Pinpoint the cell where the given text exists, returning its (X, Y) midpoint coordinate. 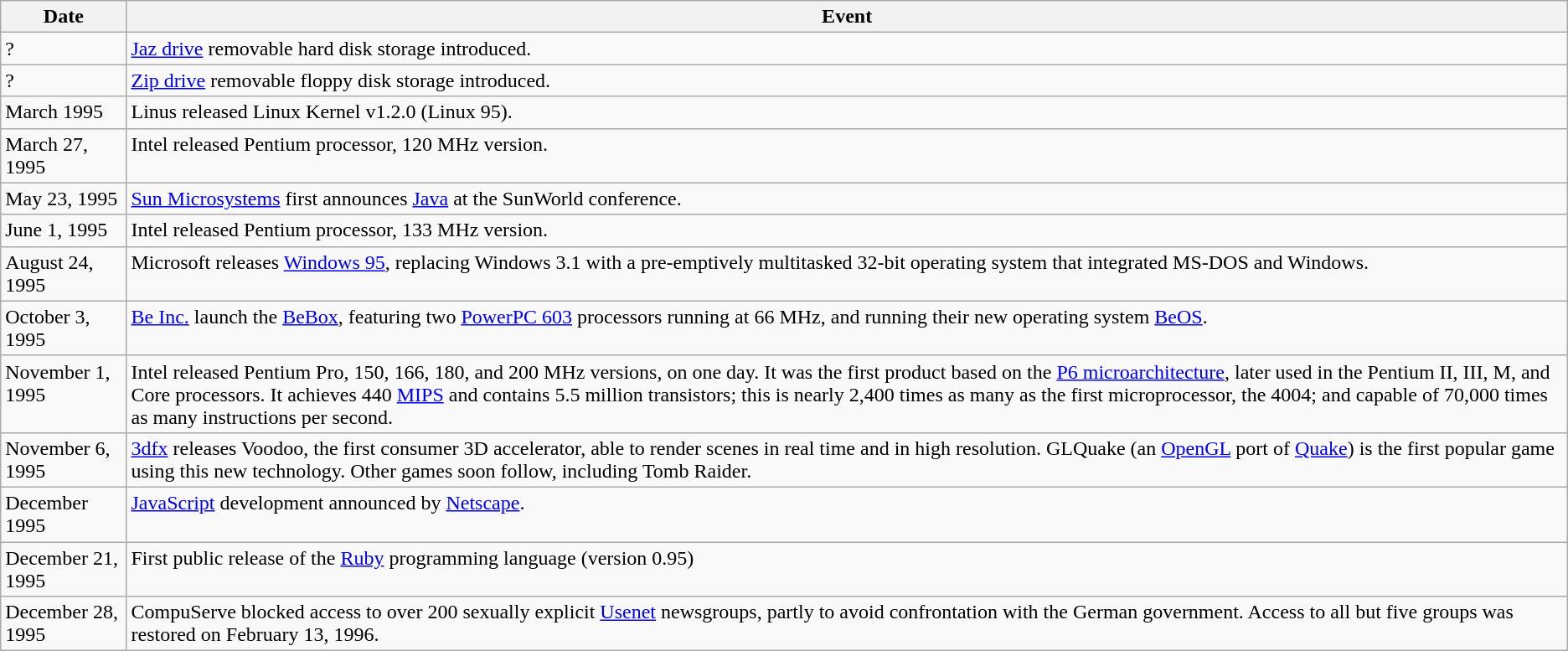
May 23, 1995 (64, 199)
December 1995 (64, 514)
August 24, 1995 (64, 273)
December 28, 1995 (64, 623)
Sun Microsystems first announces Java at the SunWorld conference. (847, 199)
First public release of the Ruby programming language (version 0.95) (847, 568)
Linus released Linux Kernel v1.2.0 (Linux 95). (847, 112)
JavaScript development announced by Netscape. (847, 514)
Intel released Pentium processor, 133 MHz version. (847, 230)
Microsoft releases Windows 95, replacing Windows 3.1 with a pre-emptively multitasked 32-bit operating system that integrated MS-DOS and Windows. (847, 273)
Zip drive removable floppy disk storage introduced. (847, 80)
Date (64, 17)
June 1, 1995 (64, 230)
Intel released Pentium processor, 120 MHz version. (847, 156)
December 21, 1995 (64, 568)
Be Inc. launch the BeBox, featuring two PowerPC 603 processors running at 66 MHz, and running their new operating system BeOS. (847, 328)
March 1995 (64, 112)
Event (847, 17)
Jaz drive removable hard disk storage introduced. (847, 49)
November 6, 1995 (64, 459)
November 1, 1995 (64, 394)
October 3, 1995 (64, 328)
March 27, 1995 (64, 156)
